Provide the (x, y) coordinate of the cell's center where the given text is located.  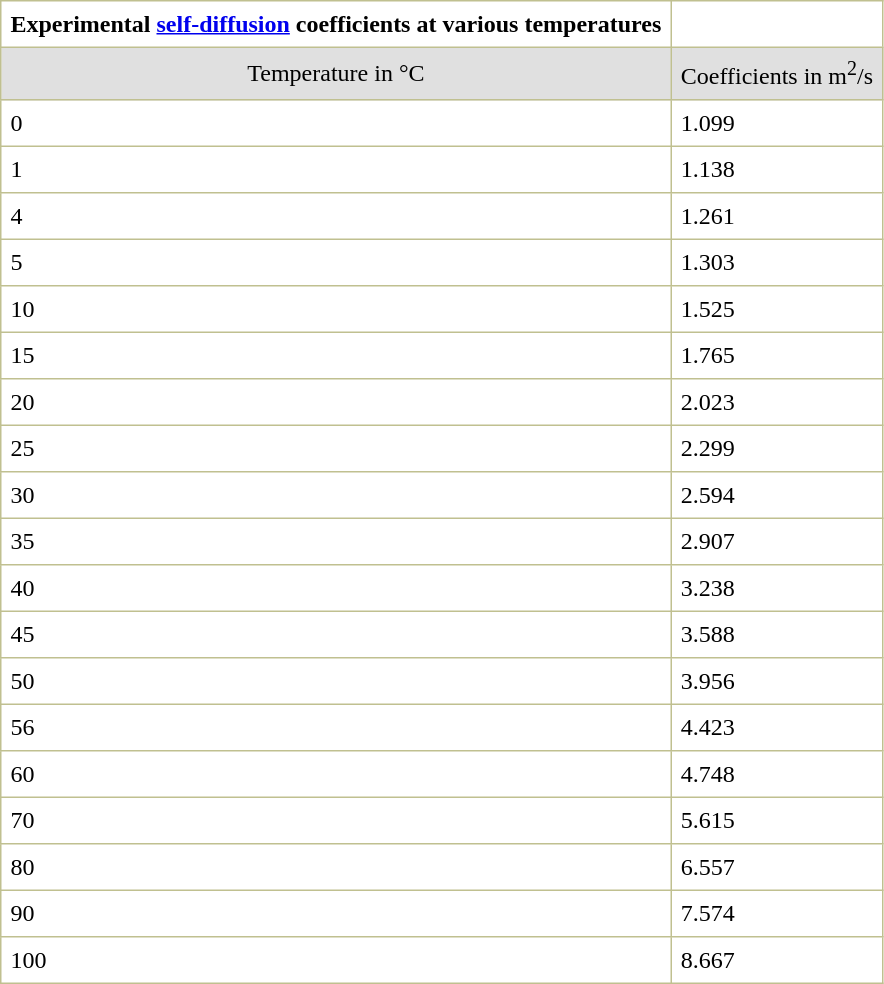
3.238 (777, 588)
Experimental self-diffusion coefficients at various temperatures (336, 24)
Temperature in °C (336, 74)
80 (336, 867)
10 (336, 309)
1.525 (777, 309)
1.099 (777, 123)
30 (336, 495)
2.907 (777, 542)
25 (336, 449)
45 (336, 635)
8.667 (777, 960)
0 (336, 123)
60 (336, 774)
4.423 (777, 728)
50 (336, 681)
2.594 (777, 495)
20 (336, 402)
100 (336, 960)
5.615 (777, 821)
70 (336, 821)
3.956 (777, 681)
2.299 (777, 449)
3.588 (777, 635)
4 (336, 216)
1 (336, 170)
2.023 (777, 402)
1.261 (777, 216)
40 (336, 588)
5 (336, 263)
4.748 (777, 774)
1.138 (777, 170)
90 (336, 914)
1.303 (777, 263)
35 (336, 542)
56 (336, 728)
Coefficients in m2/s (777, 74)
7.574 (777, 914)
1.765 (777, 356)
6.557 (777, 867)
15 (336, 356)
